Identify which cell holds the provided text, then report its (x, y) central coordinate. 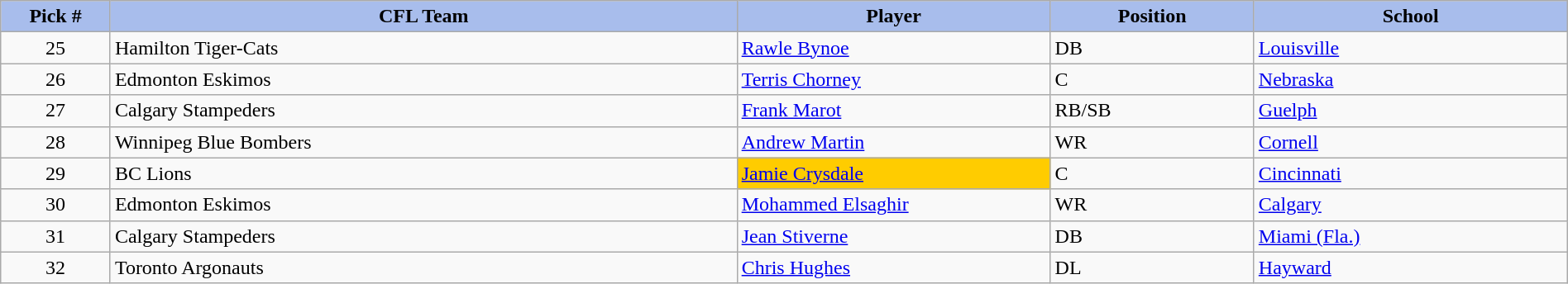
Miami (Fla.) (1411, 236)
Guelph (1411, 111)
RB/SB (1152, 111)
School (1411, 17)
31 (56, 236)
Toronto Argonauts (423, 267)
Frank Marot (893, 111)
BC Lions (423, 173)
28 (56, 142)
Louisville (1411, 48)
Calgary (1411, 205)
26 (56, 79)
Position (1152, 17)
Andrew Martin (893, 142)
Jean Stiverne (893, 236)
Hayward (1411, 267)
Nebraska (1411, 79)
Winnipeg Blue Bombers (423, 142)
Player (893, 17)
CFL Team (423, 17)
Rawle Bynoe (893, 48)
DL (1152, 267)
Cincinnati (1411, 173)
27 (56, 111)
25 (56, 48)
30 (56, 205)
Terris Chorney (893, 79)
Chris Hughes (893, 267)
Pick # (56, 17)
Mohammed Elsaghir (893, 205)
29 (56, 173)
32 (56, 267)
Hamilton Tiger-Cats (423, 48)
Jamie Crysdale (893, 173)
Cornell (1411, 142)
